Find where the given text appears and provide that cell's center as (X, Y) coordinate. 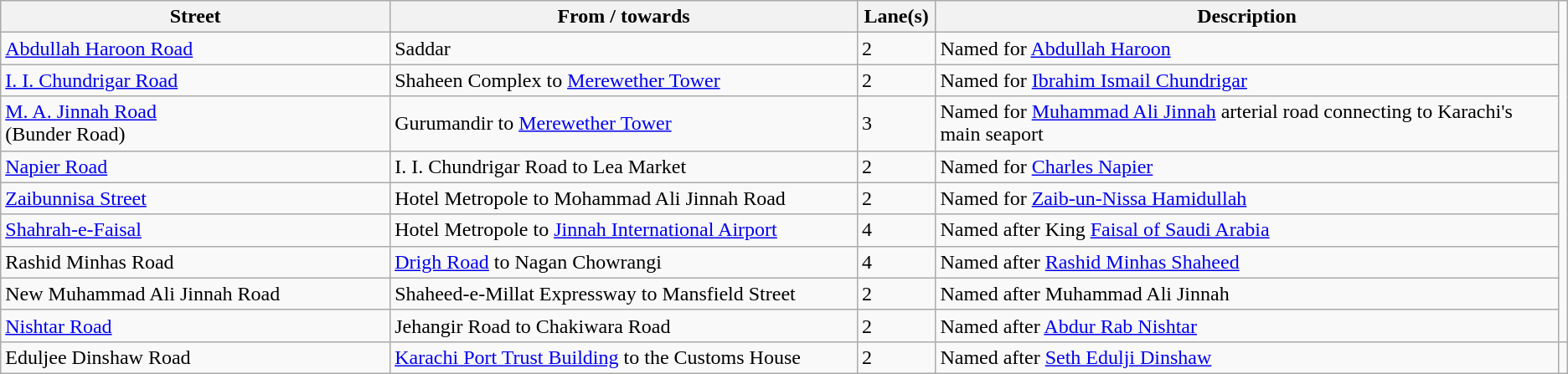
3 (896, 124)
Named for Zaib-un-Nissa Hamidullah (1246, 198)
Jehangir Road to Chakiwara Road (624, 325)
New Muhammad Ali Jinnah Road (196, 294)
Named after Rashid Minhas Shaheed (1246, 262)
Named after Muhammad Ali Jinnah (1246, 294)
Street (196, 17)
Karachi Port Trust Building to the Customs House (624, 357)
Drigh Road to Nagan Chowrangi (624, 262)
Saddar (624, 49)
Hotel Metropole to Jinnah International Airport (624, 230)
From / towards (624, 17)
Named after Seth Edulji Dinshaw (1246, 357)
Named after King Faisal of Saudi Arabia (1246, 230)
Gurumandir to Merewether Tower (624, 124)
Named after Abdur Rab Nishtar (1246, 325)
Named for Muhammad Ali Jinnah arterial road connecting to Karachi's main seaport (1246, 124)
I. I. Chundrigar Road to Lea Market (624, 167)
Zaibunnisa Street (196, 198)
Nishtar Road (196, 325)
Shaheen Complex to Merewether Tower (624, 80)
M. A. Jinnah Road(Bunder Road) (196, 124)
Rashid Minhas Road (196, 262)
I. I. Chundrigar Road (196, 80)
Shaheed-e-Millat Expressway to Mansfield Street (624, 294)
Named for Abdullah Haroon (1246, 49)
Hotel Metropole to Mohammad Ali Jinnah Road (624, 198)
Description (1246, 17)
Named for Charles Napier (1246, 167)
Eduljee Dinshaw Road (196, 357)
Shahrah-e-Faisal (196, 230)
Lane(s) (896, 17)
Named for Ibrahim Ismail Chundrigar (1246, 80)
Abdullah Haroon Road (196, 49)
Napier Road (196, 167)
